Return (x, y) of the center of cell containing provided text 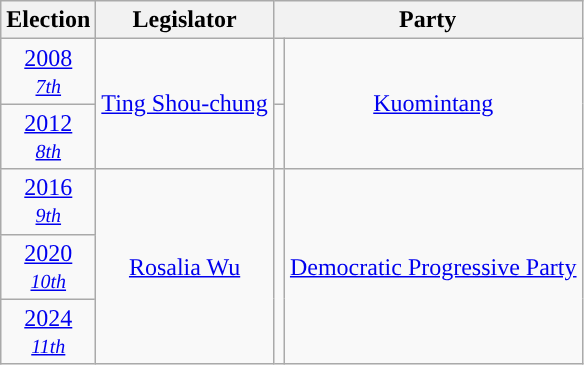
202010th (48, 266)
Ting Shou-chung (185, 104)
Party (428, 20)
202411th (48, 332)
Democratic Progressive Party (433, 266)
20087th (48, 72)
20169th (48, 202)
20128th (48, 136)
Election (48, 20)
Rosalia Wu (185, 266)
Kuomintang (433, 104)
Legislator (185, 20)
